Scan for the cell matching the given text and deliver its [x, y] coordinate at center. 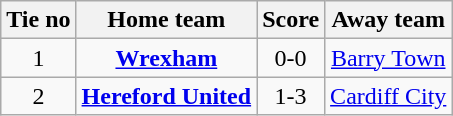
2 [38, 96]
Away team [388, 20]
Barry Town [388, 58]
1 [38, 58]
Cardiff City [388, 96]
Wrexham [166, 58]
Score [291, 20]
0-0 [291, 58]
Home team [166, 20]
1-3 [291, 96]
Hereford United [166, 96]
Tie no [38, 20]
